Identify which cell holds the provided text, then report its (x, y) central coordinate. 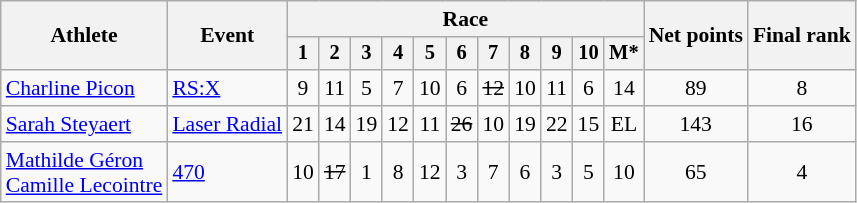
21 (303, 124)
Final rank (802, 36)
RS:X (227, 88)
26 (462, 124)
143 (696, 124)
17 (335, 172)
Mathilde GéronCamille Lecointre (84, 172)
65 (696, 172)
22 (557, 124)
470 (227, 172)
89 (696, 88)
M* (624, 54)
Race (465, 19)
Athlete (84, 36)
16 (802, 124)
Event (227, 36)
Net points (696, 36)
2 (335, 54)
EL (624, 124)
Charline Picon (84, 88)
Laser Radial (227, 124)
Sarah Steyaert (84, 124)
15 (589, 124)
